Output the (x, y) coordinate of the center of the cell containing the given text.  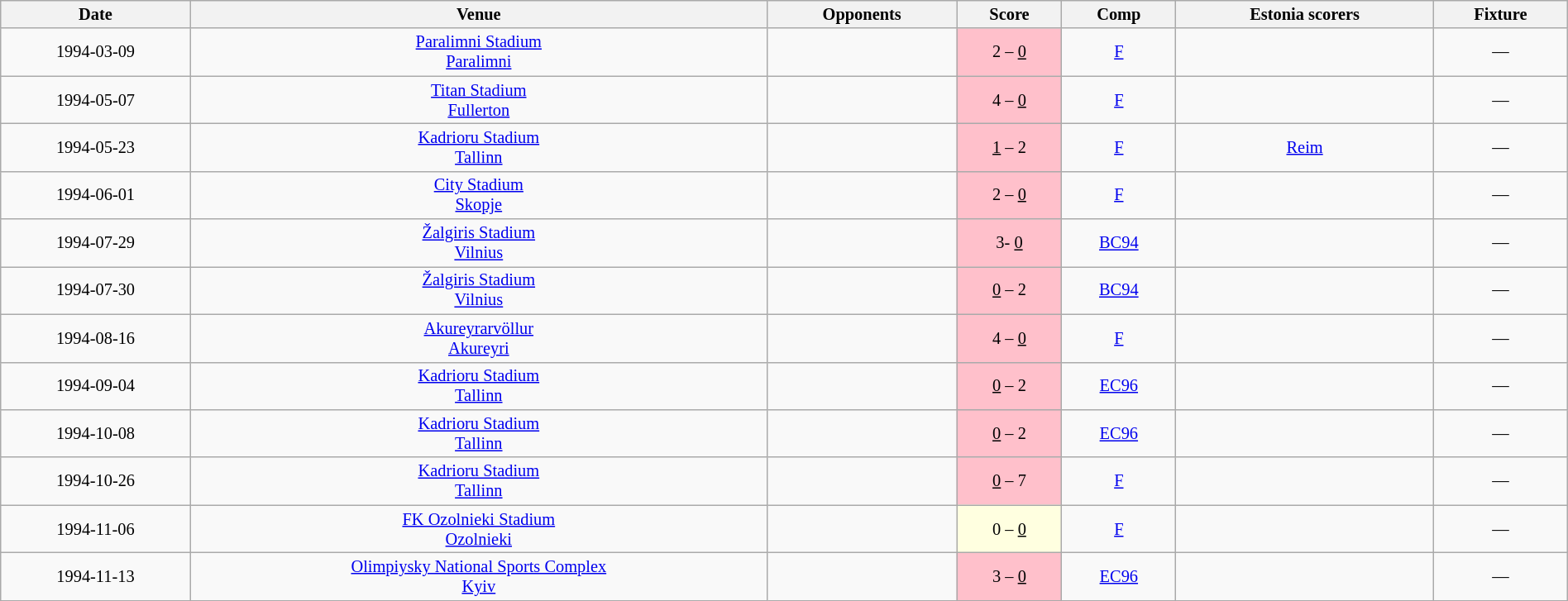
1994-08-16 (96, 338)
1994-05-23 (96, 147)
1994-07-29 (96, 243)
3 – 0 (1009, 576)
Paralimni Stadium Paralimni (478, 52)
FK Ozolnieki Stadium Ozolnieki (478, 529)
1 – 2 (1009, 147)
Opponents (862, 14)
1994-07-30 (96, 290)
Date (96, 14)
1994-10-08 (96, 433)
1994-09-04 (96, 386)
1994-03-09 (96, 52)
1994-10-26 (96, 481)
1994-11-06 (96, 529)
Score (1009, 14)
1994-11-13 (96, 576)
Akureyrarvöllur Akureyri (478, 338)
Fixture (1500, 14)
Estonia scorers (1305, 14)
Comp (1119, 14)
1994-06-01 (96, 195)
0 – 0 (1009, 529)
1994-05-07 (96, 100)
Olimpiysky National Sports Complex Kyiv (478, 576)
Titan Stadium Fullerton (478, 100)
Reim (1305, 147)
3- 0 (1009, 243)
Venue (478, 14)
0 – 7 (1009, 481)
City Stadium Skopje (478, 195)
